Return the [x, y] coordinate for the center point of the cell that contains the specified text.  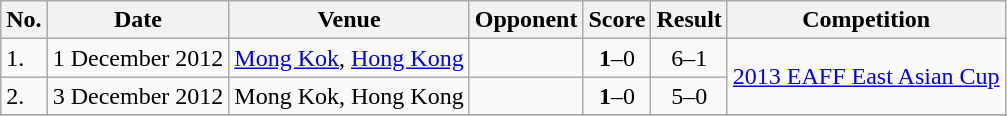
Score [617, 20]
Result [689, 20]
Venue [349, 20]
2. [24, 96]
Competition [866, 20]
No. [24, 20]
6–1 [689, 58]
1. [24, 58]
2013 EAFF East Asian Cup [866, 77]
3 December 2012 [138, 96]
Opponent [526, 20]
5–0 [689, 96]
1 December 2012 [138, 58]
Date [138, 20]
